Pinpoint the cell where the given text exists, returning its [X, Y] midpoint coordinate. 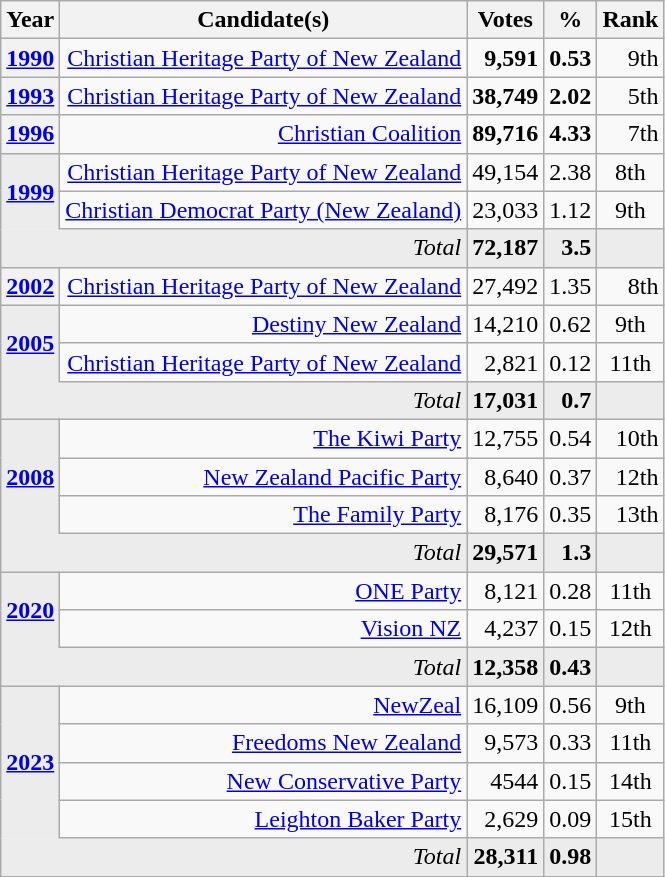
38,749 [506, 96]
7th [630, 134]
8,640 [506, 477]
0.56 [570, 705]
0.54 [570, 438]
27,492 [506, 286]
0.43 [570, 667]
89,716 [506, 134]
1999 [30, 191]
0.98 [570, 857]
15th [630, 819]
0.35 [570, 515]
2008 [30, 476]
2,629 [506, 819]
8,121 [506, 591]
2023 [30, 762]
29,571 [506, 553]
4544 [506, 781]
13th [630, 515]
28,311 [506, 857]
% [570, 20]
Freedoms New Zealand [264, 743]
New Zealand Pacific Party [264, 477]
1996 [30, 134]
0.62 [570, 324]
16,109 [506, 705]
Rank [630, 20]
0.12 [570, 362]
NewZeal [264, 705]
9,591 [506, 58]
9,573 [506, 743]
23,033 [506, 210]
1.35 [570, 286]
8,176 [506, 515]
Candidate(s) [264, 20]
17,031 [506, 400]
5th [630, 96]
ONE Party [264, 591]
2005 [30, 343]
0.09 [570, 819]
4,237 [506, 629]
49,154 [506, 172]
72,187 [506, 248]
1.12 [570, 210]
2020 [30, 610]
0.53 [570, 58]
12,755 [506, 438]
Christian Democrat Party (New Zealand) [264, 210]
1.3 [570, 553]
Destiny New Zealand [264, 324]
2.02 [570, 96]
0.33 [570, 743]
14,210 [506, 324]
Votes [506, 20]
2.38 [570, 172]
10th [630, 438]
0.7 [570, 400]
0.28 [570, 591]
3.5 [570, 248]
2002 [30, 286]
0.37 [570, 477]
Leighton Baker Party [264, 819]
Christian Coalition [264, 134]
1993 [30, 96]
New Conservative Party [264, 781]
4.33 [570, 134]
14th [630, 781]
Vision NZ [264, 629]
Year [30, 20]
1990 [30, 58]
12,358 [506, 667]
The Kiwi Party [264, 438]
The Family Party [264, 515]
2,821 [506, 362]
